Find where the given text appears and provide that cell's center as [x, y] coordinate. 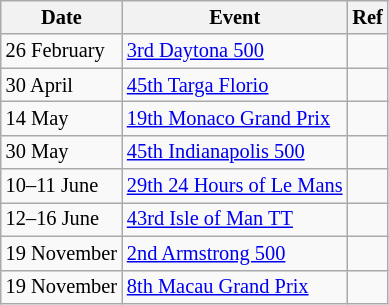
45th Targa Florio [234, 85]
30 April [62, 85]
29th 24 Hours of Le Mans [234, 186]
10–11 June [62, 186]
8th Macau Grand Prix [234, 287]
12–16 June [62, 219]
Date [62, 17]
3rd Daytona 500 [234, 51]
45th Indianapolis 500 [234, 152]
19th Monaco Grand Prix [234, 118]
30 May [62, 152]
Ref [367, 17]
14 May [62, 118]
26 February [62, 51]
43rd Isle of Man TT [234, 219]
2nd Armstrong 500 [234, 253]
Event [234, 17]
